Search for the cell housing the specified text and yield its [X, Y] center coordinate. 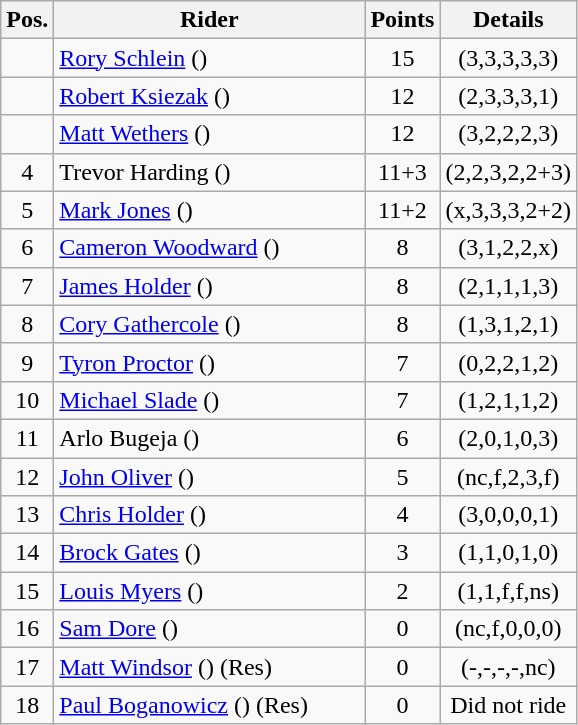
Cory Gathercole () [210, 324]
17 [28, 667]
Points [402, 20]
Did not ride [508, 705]
(-,-,-,-,nc) [508, 667]
11+3 [402, 172]
Cameron Woodward () [210, 248]
John Oliver () [210, 477]
(3,3,3,3,3) [508, 58]
9 [28, 362]
Details [508, 20]
Rider [210, 20]
Chris Holder () [210, 515]
Pos. [28, 20]
(x,3,3,3,2+2) [508, 210]
3 [402, 553]
Rory Schlein () [210, 58]
(2,2,3,2,2+3) [508, 172]
Michael Slade () [210, 400]
11 [28, 438]
(1,3,1,2,1) [508, 324]
(nc,f,0,0,0) [508, 629]
(2,3,3,3,1) [508, 96]
14 [28, 553]
11+2 [402, 210]
Louis Myers () [210, 591]
Tyron Proctor () [210, 362]
(3,0,0,0,1) [508, 515]
Matt Wethers () [210, 134]
Matt Windsor () (Res) [210, 667]
(nc,f,2,3,f) [508, 477]
(3,2,2,2,3) [508, 134]
(3,1,2,2,x) [508, 248]
Brock Gates () [210, 553]
16 [28, 629]
(0,2,2,1,2) [508, 362]
13 [28, 515]
2 [402, 591]
(1,1,f,f,ns) [508, 591]
10 [28, 400]
(1,1,0,1,0) [508, 553]
James Holder () [210, 286]
Trevor Harding () [210, 172]
Arlo Bugeja () [210, 438]
(2,1,1,1,3) [508, 286]
18 [28, 705]
(1,2,1,1,2) [508, 400]
Robert Ksiezak () [210, 96]
Mark Jones () [210, 210]
(2,0,1,0,3) [508, 438]
Sam Dore () [210, 629]
Paul Boganowicz () (Res) [210, 705]
